For the text-containing cell, return its midpoint in [X, Y] coordinate format. 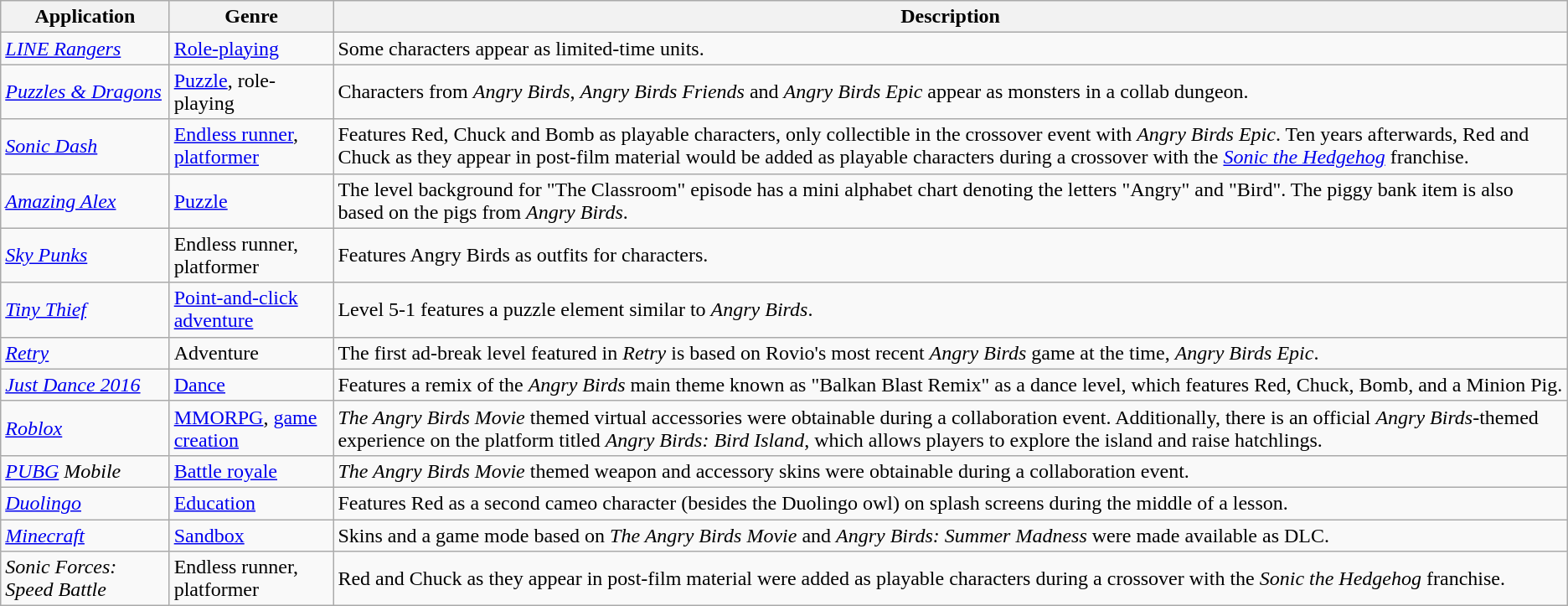
Tiny Thief [85, 310]
The Angry Birds Movie themed weapon and accessory skins were obtainable during a collaboration event. [950, 471]
MMORPG, game creation [251, 427]
Features Red as a second cameo character (besides the Duolingo owl) on splash screens during the middle of a lesson. [950, 503]
Just Dance 2016 [85, 385]
Red and Chuck as they appear in post-film material were added as playable characters during a crossover with the Sonic the Hedgehog franchise. [950, 578]
Sonic Dash [85, 146]
The first ad-break level featured in Retry is based on Rovio's most recent Angry Birds game at the time, Angry Birds Epic. [950, 353]
Education [251, 503]
PUBG Mobile [85, 471]
Puzzle, role-playing [251, 92]
Minecraft [85, 536]
Adventure [251, 353]
Skins and a game mode based on The Angry Birds Movie and Angry Birds: Summer Madness were made available as DLC. [950, 536]
Dance [251, 385]
Level 5-1 features a puzzle element similar to Angry Birds. [950, 310]
Features Angry Birds as outfits for characters. [950, 255]
Role-playing [251, 49]
Features a remix of the Angry Birds main theme known as "Balkan Blast Remix" as a dance level, which features Red, Chuck, Bomb, and a Minion Pig. [950, 385]
Application [85, 17]
Some characters appear as limited-time units. [950, 49]
Characters from Angry Birds, Angry Birds Friends and Angry Birds Epic appear as monsters in a collab dungeon. [950, 92]
Point-and-click adventure [251, 310]
Puzzle [251, 201]
Retry [85, 353]
LINE Rangers [85, 49]
Roblox [85, 427]
Amazing Alex [85, 201]
Sky Punks [85, 255]
Genre [251, 17]
Duolingo [85, 503]
Puzzles & Dragons [85, 92]
Sandbox [251, 536]
Sonic Forces: Speed Battle [85, 578]
Description [950, 17]
Battle royale [251, 471]
